Locate the cell with the specified text and output its [X, Y] center coordinate. 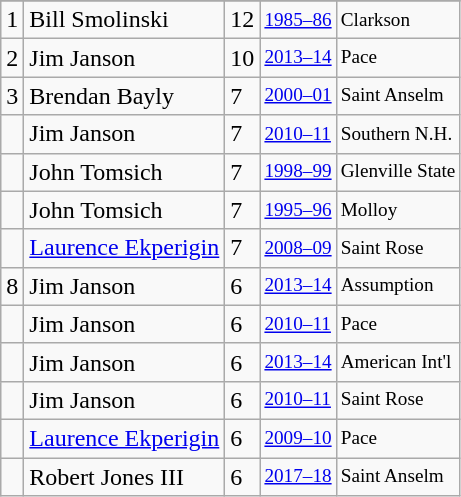
2008–09 [298, 248]
Assumption [398, 286]
1 [12, 20]
1985–86 [298, 20]
12 [242, 20]
2009–10 [298, 438]
2017–18 [298, 477]
Glenville State [398, 172]
Brendan Bayly [124, 96]
2000–01 [298, 96]
Clarkson [398, 20]
Molloy [398, 210]
Bill Smolinski [124, 20]
1998–99 [298, 172]
1995–96 [298, 210]
American Int'l [398, 362]
Southern N.H. [398, 134]
3 [12, 96]
Robert Jones III [124, 477]
2 [12, 58]
10 [242, 58]
8 [12, 286]
